From the cell containing the given text, extract its center point as [x, y] coordinate. 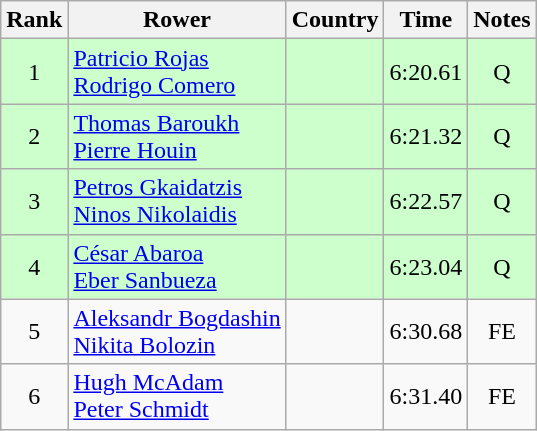
3 [34, 202]
Patricio RojasRodrigo Comero [177, 72]
4 [34, 266]
Petros GkaidatzisNinos Nikolaidis [177, 202]
Rower [177, 20]
5 [34, 332]
Thomas BaroukhPierre Houin [177, 136]
Time [426, 20]
6 [34, 396]
6:31.40 [426, 396]
Rank [34, 20]
6:30.68 [426, 332]
Country [335, 20]
1 [34, 72]
Hugh McAdamPeter Schmidt [177, 396]
Notes [502, 20]
2 [34, 136]
6:23.04 [426, 266]
Aleksandr BogdashinNikita Bolozin [177, 332]
César AbaroaEber Sanbueza [177, 266]
6:21.32 [426, 136]
6:22.57 [426, 202]
6:20.61 [426, 72]
